Extract the (X, Y) coordinate from the center of the cell holding the provided text.  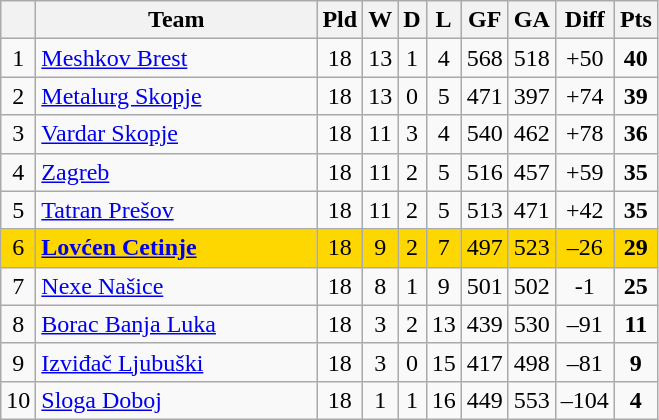
D (412, 20)
516 (484, 172)
502 (532, 286)
–81 (584, 362)
10 (18, 400)
GA (532, 20)
Team (176, 20)
Izviđač Ljubuški (176, 362)
530 (532, 324)
–91 (584, 324)
+74 (584, 96)
+50 (584, 58)
Metalurg Skopje (176, 96)
Pts (636, 20)
513 (484, 210)
Zagreb (176, 172)
25 (636, 286)
568 (484, 58)
29 (636, 248)
Meshkov Brest (176, 58)
Diff (584, 20)
Nexe Našice (176, 286)
497 (484, 248)
501 (484, 286)
15 (444, 362)
39 (636, 96)
397 (532, 96)
457 (532, 172)
+78 (584, 134)
W (380, 20)
Sloga Doboj (176, 400)
-1 (584, 286)
449 (484, 400)
462 (532, 134)
36 (636, 134)
16 (444, 400)
–26 (584, 248)
GF (484, 20)
Borac Banja Luka (176, 324)
439 (484, 324)
+59 (584, 172)
+42 (584, 210)
Vardar Skopje (176, 134)
498 (532, 362)
40 (636, 58)
417 (484, 362)
–104 (584, 400)
Pld (340, 20)
540 (484, 134)
6 (18, 248)
Lovćen Cetinje (176, 248)
L (444, 20)
553 (532, 400)
Tatran Prešov (176, 210)
523 (532, 248)
518 (532, 58)
